From the cell containing the given text, extract its center point as [X, Y] coordinate. 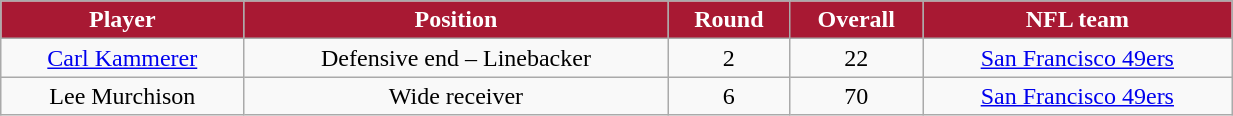
70 [856, 96]
NFL team [1078, 20]
Wide receiver [456, 96]
Round [728, 20]
22 [856, 58]
2 [728, 58]
Lee Murchison [122, 96]
Player [122, 20]
6 [728, 96]
Defensive end – Linebacker [456, 58]
Position [456, 20]
Carl Kammerer [122, 58]
Overall [856, 20]
